Provide the [X, Y] coordinate of the cell's center where the given text is located.  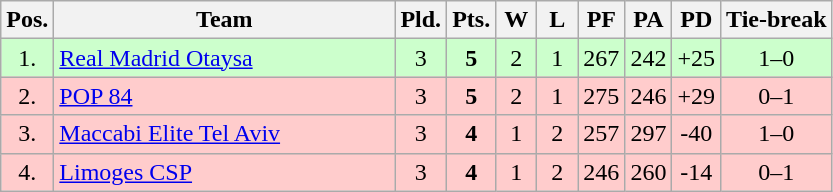
-40 [696, 134]
4. [28, 172]
2. [28, 96]
Team [224, 20]
257 [602, 134]
Pld. [421, 20]
267 [602, 58]
+29 [696, 96]
Tie-break [777, 20]
Real Madrid Otaysa [224, 58]
260 [648, 172]
PA [648, 20]
242 [648, 58]
275 [602, 96]
PF [602, 20]
297 [648, 134]
Maccabi Elite Tel Aviv [224, 134]
+25 [696, 58]
L [558, 20]
Pos. [28, 20]
Pts. [472, 20]
PD [696, 20]
3. [28, 134]
W [516, 20]
-14 [696, 172]
POP 84 [224, 96]
1. [28, 58]
Limoges CSP [224, 172]
